Search for the cell housing the specified text and yield its [X, Y] center coordinate. 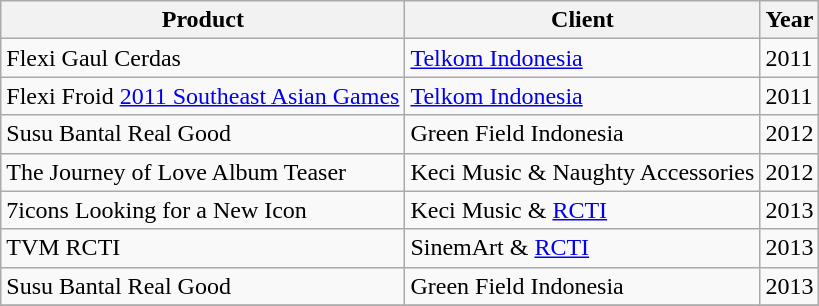
Flexi Gaul Cerdas [203, 58]
The Journey of Love Album Teaser [203, 172]
7icons Looking for a New Icon [203, 210]
Year [790, 20]
Keci Music & Naughty Accessories [582, 172]
TVM RCTI [203, 248]
Keci Music & RCTI [582, 210]
Flexi Froid 2011 Southeast Asian Games [203, 96]
Client [582, 20]
SinemArt & RCTI [582, 248]
Product [203, 20]
